Return [x, y] of the center of cell containing provided text 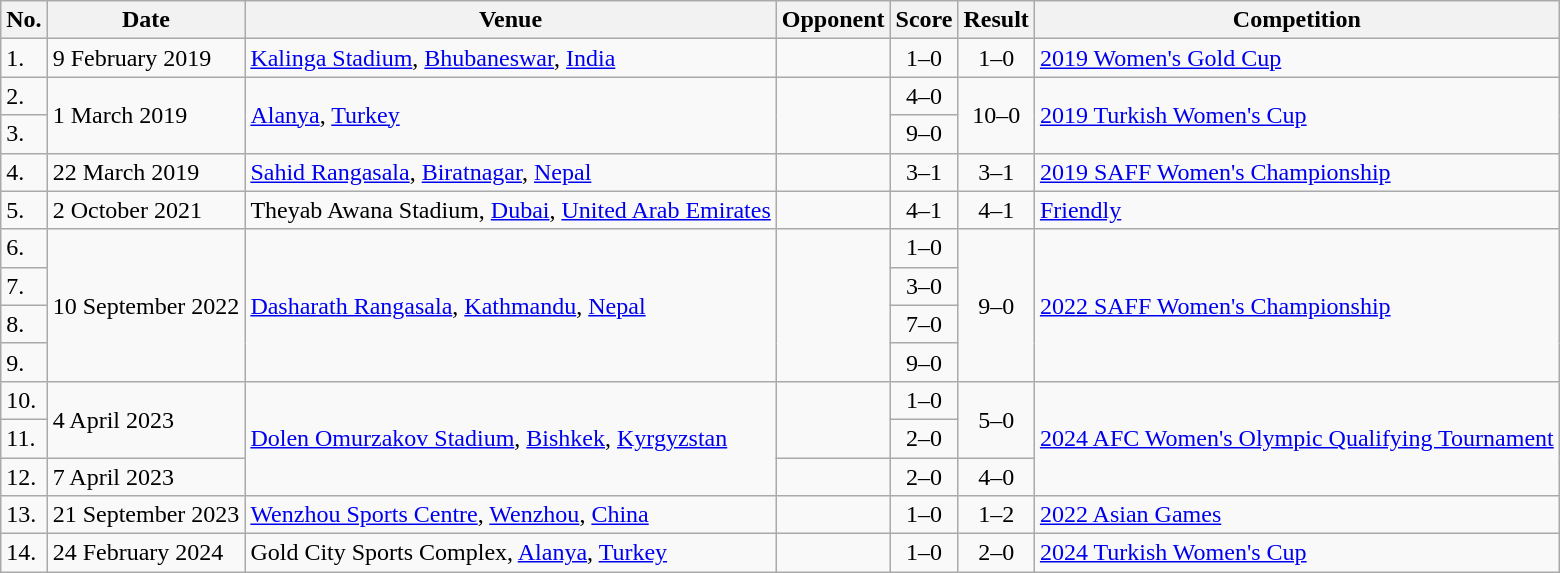
2019 SAFF Women's Championship [1296, 172]
7. [24, 286]
Competition [1296, 20]
22 March 2019 [146, 172]
Result [996, 20]
10 September 2022 [146, 305]
Dasharath Rangasala, Kathmandu, Nepal [510, 305]
Date [146, 20]
6. [24, 248]
7 April 2023 [146, 477]
2022 SAFF Women's Championship [1296, 305]
3–0 [924, 286]
Friendly [1296, 210]
2024 Turkish Women's Cup [1296, 553]
Venue [510, 20]
1–2 [996, 515]
Dolen Omurzakov Stadium, Bishkek, Kyrgyzstan [510, 438]
10–0 [996, 115]
2019 Women's Gold Cup [1296, 58]
10. [24, 400]
Kalinga Stadium, Bhubaneswar, India [510, 58]
8. [24, 324]
2. [24, 96]
Wenzhou Sports Centre, Wenzhou, China [510, 515]
2024 AFC Women's Olympic Qualifying Tournament [1296, 438]
21 September 2023 [146, 515]
Opponent [833, 20]
1. [24, 58]
5–0 [996, 419]
7–0 [924, 324]
2 October 2021 [146, 210]
9. [24, 362]
Score [924, 20]
4. [24, 172]
Alanya, Turkey [510, 115]
11. [24, 438]
13. [24, 515]
5. [24, 210]
14. [24, 553]
Theyab Awana Stadium, Dubai, United Arab Emirates [510, 210]
Gold City Sports Complex, Alanya, Turkey [510, 553]
2022 Asian Games [1296, 515]
3. [24, 134]
24 February 2024 [146, 553]
12. [24, 477]
No. [24, 20]
9 February 2019 [146, 58]
1 March 2019 [146, 115]
2019 Turkish Women's Cup [1296, 115]
Sahid Rangasala, Biratnagar, Nepal [510, 172]
4 April 2023 [146, 419]
